From the cell containing the given text, extract its center point as [x, y] coordinate. 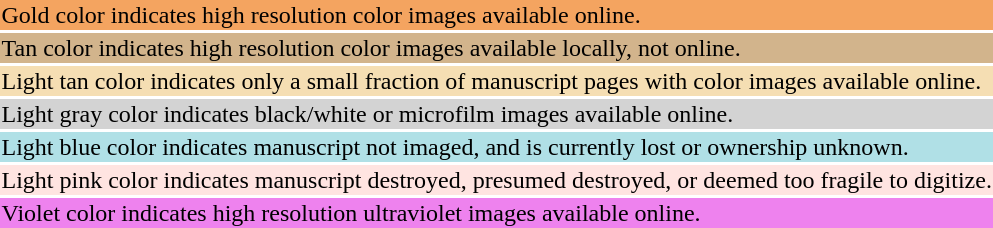
Gold color indicates high resolution color images available online. [496, 15]
Tan color indicates high resolution color images available locally, not online. [496, 48]
Violet color indicates high resolution ultraviolet images available online. [496, 213]
Light blue color indicates manuscript not imaged, and is currently lost or ownership unknown. [496, 147]
Light pink color indicates manuscript destroyed, presumed destroyed, or deemed too fragile to digitize. [496, 180]
Light gray color indicates black/white or microfilm images available online. [496, 114]
Light tan color indicates only a small fraction of manuscript pages with color images available online. [496, 81]
